Return the (x, y) coordinate for the center point of the cell that contains the specified text.  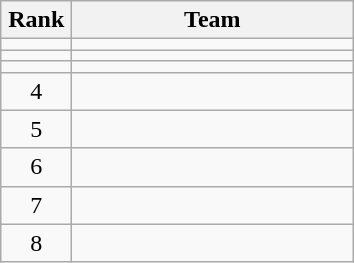
7 (36, 205)
8 (36, 243)
Team (212, 20)
Rank (36, 20)
4 (36, 91)
5 (36, 129)
6 (36, 167)
